Extract the [x, y] coordinate from the center of the cell holding the provided text.  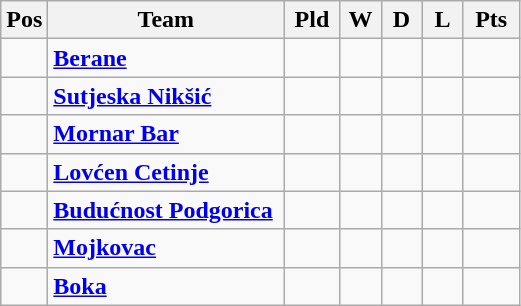
Pts [491, 20]
Boka [166, 286]
Pld [312, 20]
Team [166, 20]
Mojkovac [166, 248]
Berane [166, 58]
Sutjeska Nikšić [166, 96]
Mornar Bar [166, 134]
D [402, 20]
Lovćen Cetinje [166, 172]
Pos [24, 20]
W [360, 20]
Budućnost Podgorica [166, 210]
L [442, 20]
